Find where the given text appears and provide that cell's center as [X, Y] coordinate. 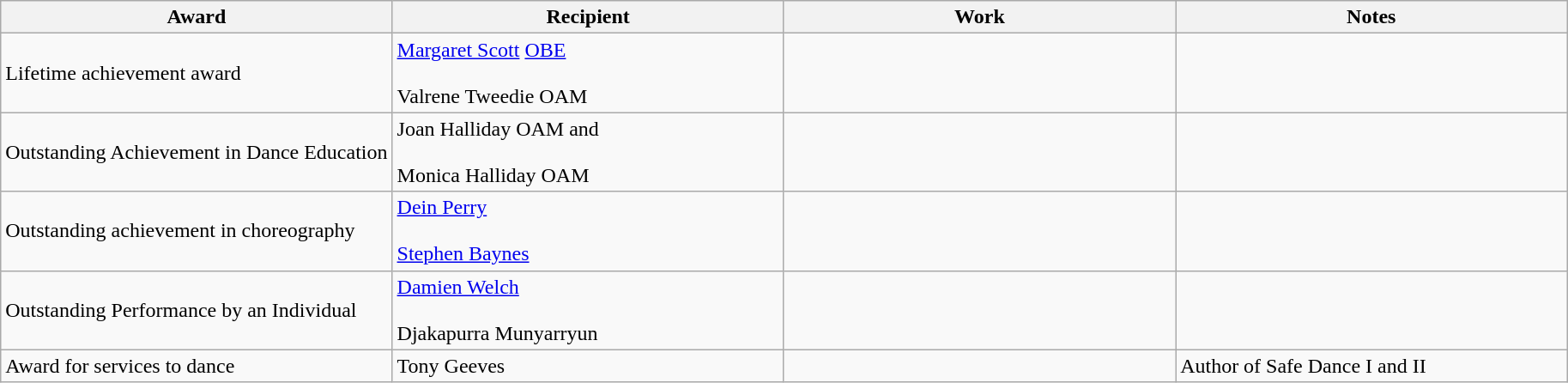
Author of Safe Dance I and II [1371, 366]
Work [979, 17]
Award [197, 17]
Tony Geeves [588, 366]
Outstanding achievement in choreography [197, 231]
Award for services to dance [197, 366]
Margaret Scott OBEValrene Tweedie OAM [588, 73]
Damien WelchDjakapurra Munyarryun [588, 310]
Outstanding Performance by an Individual [197, 310]
Dein PerryStephen Baynes [588, 231]
Outstanding Achievement in Dance Education [197, 152]
Joan Halliday OAM and Monica Halliday OAM [588, 152]
Recipient [588, 17]
Lifetime achievement award [197, 73]
Notes [1371, 17]
